Identify which cell holds the provided text, then report its (x, y) central coordinate. 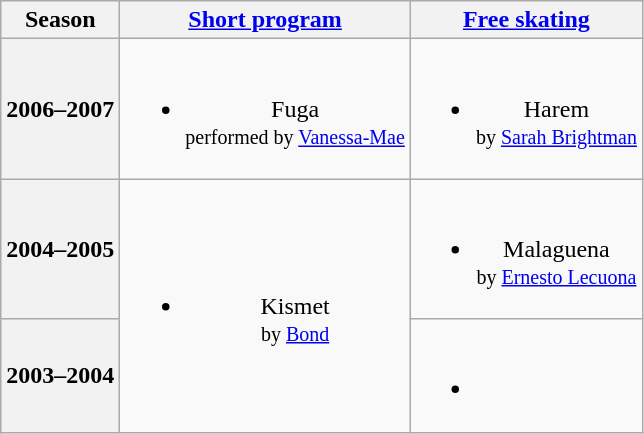
Season (60, 20)
Kismet by Bond (266, 306)
2003–2004 (60, 376)
Fuga performed by Vanessa-Mae (266, 109)
Malaguena by Ernesto Lecuona (526, 249)
2004–2005 (60, 249)
Free skating (526, 20)
Harem by Sarah Brightman (526, 109)
Short program (266, 20)
2006–2007 (60, 109)
